Find where the given text appears and provide that cell's center as [X, Y] coordinate. 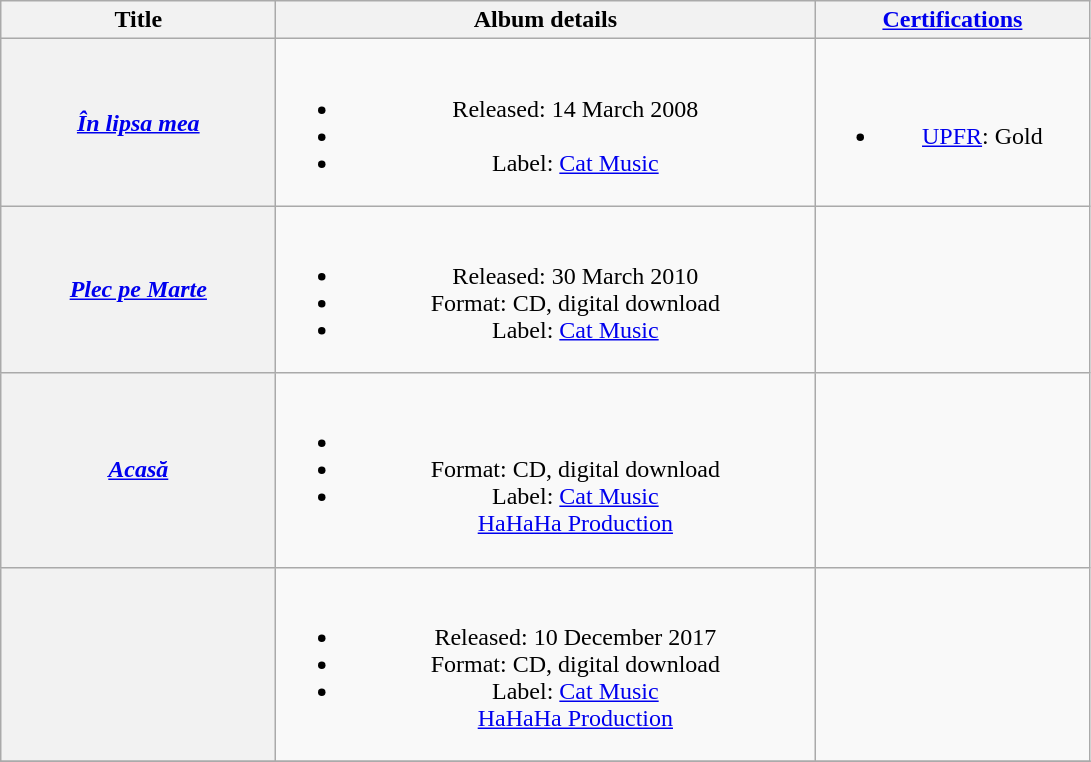
În lipsa mea [138, 122]
Released: 10 December 2017Format: CD, digital downloadLabel: Cat MusicHaHaHa Production [546, 664]
Plec pe Marte [138, 290]
Released: 30 March 2010Format: CD, digital downloadLabel: Cat Music [546, 290]
Acasă [138, 470]
UPFR: Gold [952, 122]
Album details [546, 20]
Format: CD, digital downloadLabel: Cat MusicHaHaHa Production [546, 470]
Title [138, 20]
Certifications [952, 20]
Released: 14 March 2008Label: Cat Music [546, 122]
